Scan for the cell matching the given text and deliver its [x, y] coordinate at center. 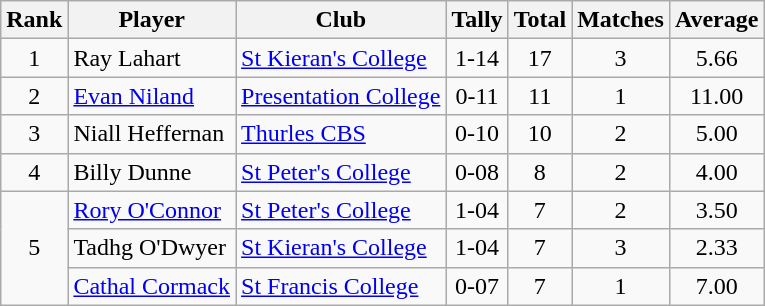
Presentation College [341, 96]
4.00 [716, 172]
3.50 [716, 210]
11 [540, 96]
10 [540, 134]
Niall Heffernan [152, 134]
0-10 [477, 134]
5.66 [716, 58]
Rory O'Connor [152, 210]
5.00 [716, 134]
Tadhg O'Dwyer [152, 248]
Billy Dunne [152, 172]
7.00 [716, 286]
Average [716, 20]
0-11 [477, 96]
2.33 [716, 248]
11.00 [716, 96]
Tally [477, 20]
Club [341, 20]
Player [152, 20]
0-08 [477, 172]
0-07 [477, 286]
8 [540, 172]
17 [540, 58]
Evan Niland [152, 96]
St Francis College [341, 286]
Rank [34, 20]
Thurles CBS [341, 134]
1-14 [477, 58]
5 [34, 248]
Total [540, 20]
Cathal Cormack [152, 286]
Matches [621, 20]
Ray Lahart [152, 58]
4 [34, 172]
